Pinpoint the cell where the given text exists, returning its (x, y) midpoint coordinate. 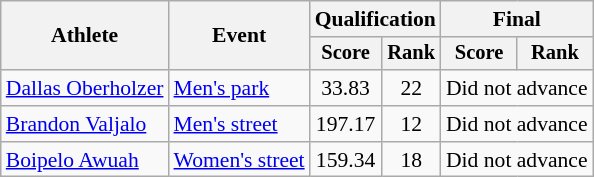
33.83 (346, 88)
Final (517, 19)
Brandon Valjalo (85, 124)
22 (411, 88)
Men's street (240, 124)
Qualification (376, 19)
Event (240, 36)
Athlete (85, 36)
Dallas Oberholzer (85, 88)
Men's park (240, 88)
12 (411, 124)
197.17 (346, 124)
